Return [x, y] of the center of cell containing provided text 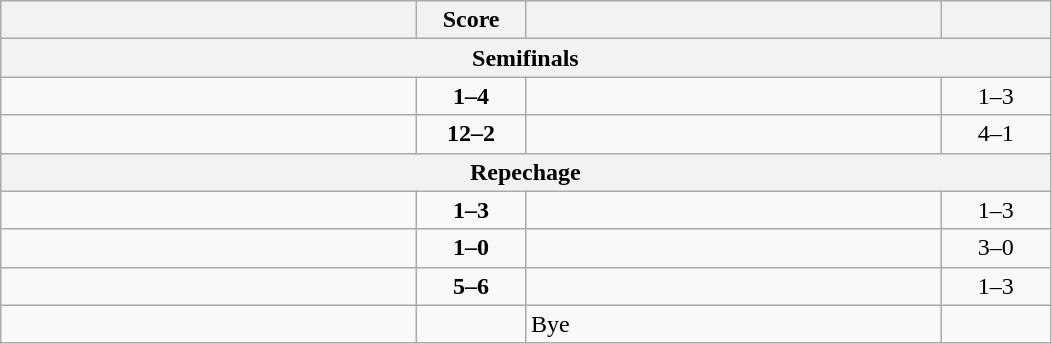
Score [472, 20]
5–6 [472, 286]
1–0 [472, 248]
3–0 [996, 248]
4–1 [996, 134]
12–2 [472, 134]
Repechage [526, 172]
1–4 [472, 96]
Semifinals [526, 58]
Bye [733, 324]
